Pinpoint the cell where the given text exists, returning its [x, y] midpoint coordinate. 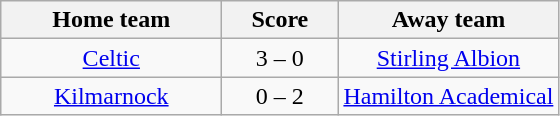
Home team [112, 20]
Away team [448, 20]
3 – 0 [280, 58]
Kilmarnock [112, 96]
Score [280, 20]
Hamilton Academical [448, 96]
Celtic [112, 58]
0 – 2 [280, 96]
Stirling Albion [448, 58]
